For the text-containing cell, return its midpoint in [x, y] coordinate format. 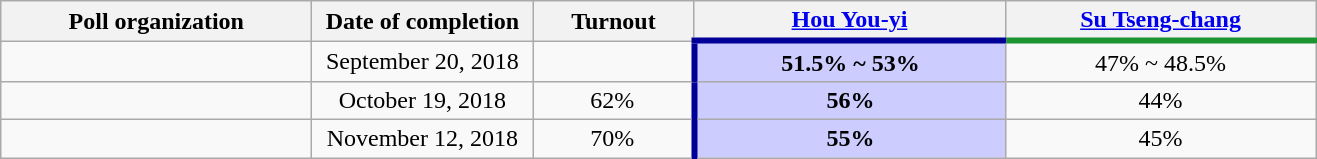
62% [614, 100]
September 20, 2018 [422, 61]
45% [1160, 138]
Hou You-yi [850, 21]
51.5% ~ 53% [850, 61]
November 12, 2018 [422, 138]
44% [1160, 100]
Turnout [614, 21]
Date of completion [422, 21]
70% [614, 138]
October 19, 2018 [422, 100]
Poll organization [156, 21]
47% ~ 48.5% [1160, 61]
56% [850, 100]
Su Tseng-chang [1160, 21]
55% [850, 138]
